Search for the cell housing the specified text and yield its [X, Y] center coordinate. 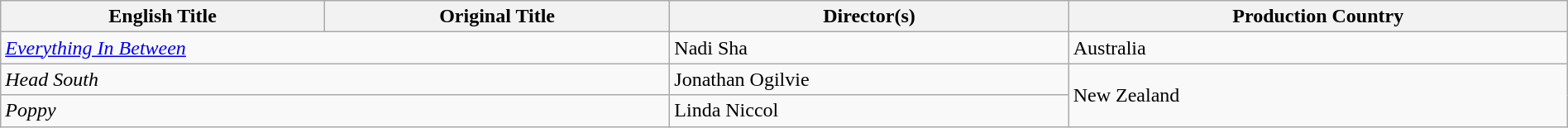
Poppy [336, 111]
Everything In Between [336, 48]
Nadi Sha [869, 48]
Linda Niccol [869, 111]
Original Title [496, 17]
Head South [336, 79]
Production Country [1318, 17]
Jonathan Ogilvie [869, 79]
Director(s) [869, 17]
New Zealand [1318, 95]
Australia [1318, 48]
English Title [163, 17]
